Pinpoint the cell where the given text exists, returning its [x, y] midpoint coordinate. 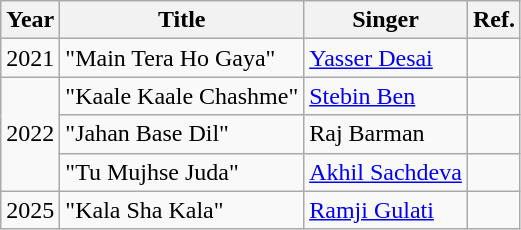
Title [182, 20]
Stebin Ben [386, 96]
2022 [30, 134]
Raj Barman [386, 134]
"Kaale Kaale Chashme" [182, 96]
Ref. [494, 20]
Yasser Desai [386, 58]
"Jahan Base Dil" [182, 134]
Year [30, 20]
"Kala Sha Kala" [182, 210]
2021 [30, 58]
Akhil Sachdeva [386, 172]
"Main Tera Ho Gaya" [182, 58]
Singer [386, 20]
"Tu Mujhse Juda" [182, 172]
2025 [30, 210]
Ramji Gulati [386, 210]
